Pinpoint the cell where the given text exists, returning its [x, y] midpoint coordinate. 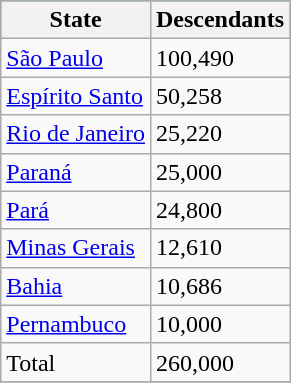
Total [76, 362]
State [76, 20]
Paraná [76, 172]
260,000 [220, 362]
Pará [76, 210]
24,800 [220, 210]
10,686 [220, 286]
10,000 [220, 324]
Minas Gerais [76, 248]
12,610 [220, 248]
São Paulo [76, 58]
50,258 [220, 96]
Descendants [220, 20]
25,220 [220, 134]
25,000 [220, 172]
Bahia [76, 286]
Pernambuco [76, 324]
Espírito Santo [76, 96]
Rio de Janeiro [76, 134]
100,490 [220, 58]
